Extract the [x, y] coordinate from the center of the cell holding the provided text.  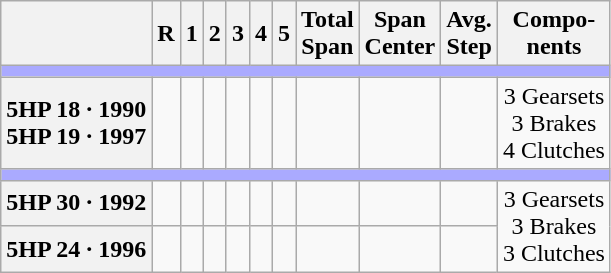
Avg.Step [470, 34]
1 [192, 34]
5HP 24 · 1996 [76, 249]
5HP 18 · 19905HP 19 · 1997 [76, 123]
Compo-nents [554, 34]
3 [238, 34]
2 [214, 34]
SpanCenter [400, 34]
5 [284, 34]
3 Gearsets3 Brakes3 Clutches [554, 226]
5HP 30 · 1992 [76, 203]
TotalSpan [328, 34]
R [166, 34]
3 Gearsets3 Brakes4 Clutches [554, 123]
4 [260, 34]
